Identify which cell holds the provided text, then report its [x, y] central coordinate. 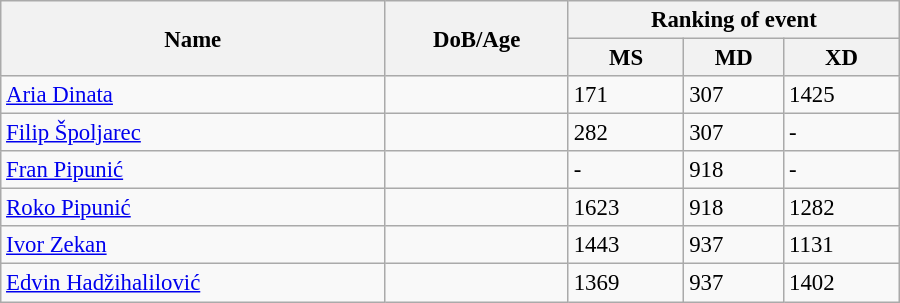
Ivor Zekan [193, 245]
1402 [842, 283]
1443 [626, 245]
Edvin Hadžihalilović [193, 283]
1425 [842, 95]
171 [626, 95]
MD [734, 58]
1131 [842, 245]
1623 [626, 208]
MS [626, 58]
Ranking of event [734, 20]
1369 [626, 283]
1282 [842, 208]
Filip Špoljarec [193, 133]
XD [842, 58]
DoB/Age [477, 38]
Name [193, 38]
282 [626, 133]
Roko Pipunić [193, 208]
Aria Dinata [193, 95]
Fran Pipunić [193, 170]
